Capture the cell that displays the provided text and extract its [X, Y] central coordinate. 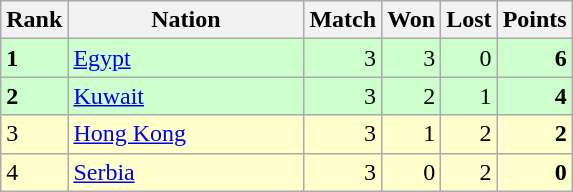
Won [412, 20]
Kuwait [186, 96]
Points [534, 20]
6 [534, 58]
Rank [34, 20]
Lost [469, 20]
Match [343, 20]
Serbia [186, 172]
Hong Kong [186, 134]
Egypt [186, 58]
Nation [186, 20]
